Scan for the cell matching the given text and deliver its [X, Y] coordinate at center. 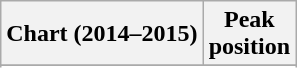
Chart (2014–2015) [102, 34]
Peakposition [249, 34]
